For the text-containing cell, return its midpoint in [X, Y] coordinate format. 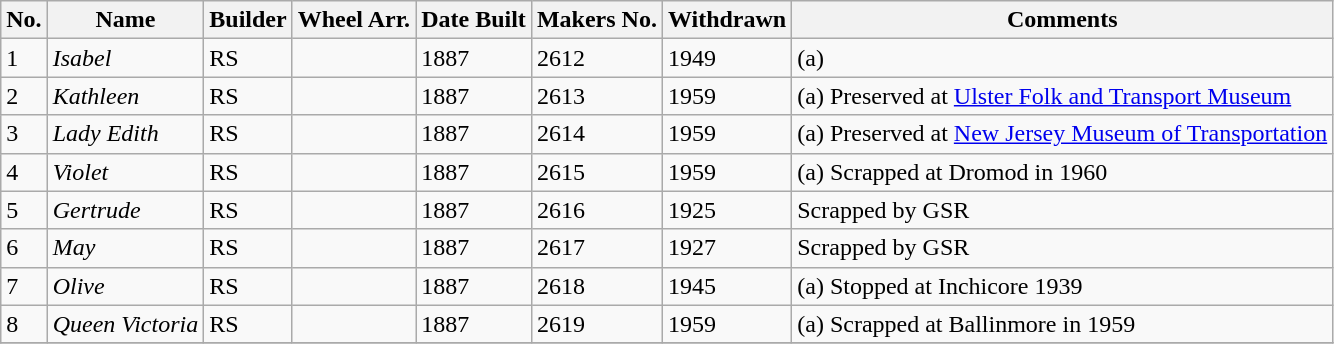
Date Built [474, 20]
Builder [248, 20]
2617 [596, 248]
Withdrawn [726, 20]
2613 [596, 96]
4 [24, 172]
5 [24, 210]
(a) Scrapped at Ballinmore in 1959 [1062, 324]
2614 [596, 134]
Wheel Arr. [354, 20]
May [126, 248]
(a) Preserved at Ulster Folk and Transport Museum [1062, 96]
1 [24, 58]
7 [24, 286]
Makers No. [596, 20]
1925 [726, 210]
3 [24, 134]
2 [24, 96]
No. [24, 20]
(a) [1062, 58]
(a) Scrapped at Dromod in 1960 [1062, 172]
1949 [726, 58]
(a) Stopped at Inchicore 1939 [1062, 286]
Kathleen [126, 96]
2612 [596, 58]
(a) Preserved at New Jersey Museum of Transportation [1062, 134]
Gertrude [126, 210]
2619 [596, 324]
Queen Victoria [126, 324]
Olive [126, 286]
1945 [726, 286]
6 [24, 248]
2618 [596, 286]
Comments [1062, 20]
Name [126, 20]
Isabel [126, 58]
Lady Edith [126, 134]
8 [24, 324]
Violet [126, 172]
2615 [596, 172]
1927 [726, 248]
2616 [596, 210]
